For the text-containing cell, return its midpoint in (X, Y) coordinate format. 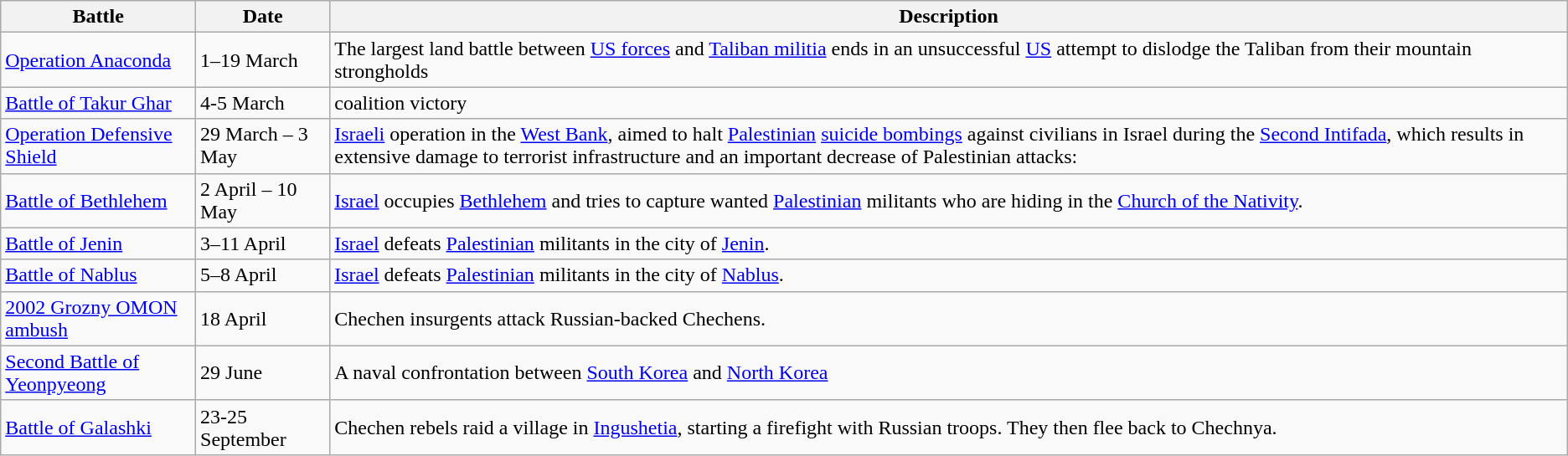
5–8 April (263, 275)
Israel defeats Palestinian militants in the city of Jenin. (949, 243)
Description (949, 17)
Chechen insurgents attack Russian-backed Chechens. (949, 318)
Second Battle of Yeonpyeong (99, 373)
4-5 March (263, 103)
23-25 September (263, 427)
coalition victory (949, 103)
29 June (263, 373)
Operation Defensive Shield (99, 146)
Battle of Jenin (99, 243)
3–11 April (263, 243)
Battle of Bethlehem (99, 201)
Operation Anaconda (99, 60)
Israel defeats Palestinian militants in the city of Nablus. (949, 275)
1–19 March (263, 60)
Date (263, 17)
A naval confrontation between South Korea and North Korea (949, 373)
Battle of Takur Ghar (99, 103)
Battle (99, 17)
Israel occupies Bethlehem and tries to capture wanted Palestinian militants who are hiding in the Church of the Nativity. (949, 201)
2002 Grozny OMON ambush (99, 318)
Battle of Nablus (99, 275)
2 April – 10 May (263, 201)
29 March – 3 May (263, 146)
18 April (263, 318)
Battle of Galashki (99, 427)
Chechen rebels raid a village in Ingushetia, starting a firefight with Russian troops. They then flee back to Chechnya. (949, 427)
